Search for the cell housing the specified text and yield its [x, y] center coordinate. 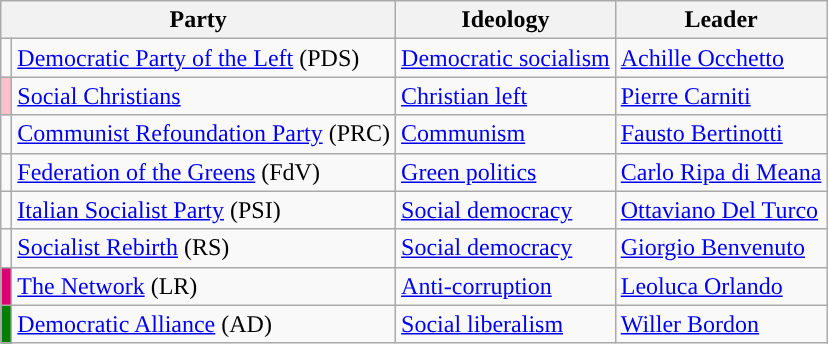
Democratic Alliance (AD) [204, 324]
Party [198, 20]
Socialist Rebirth (RS) [204, 248]
Willer Bordon [721, 324]
Giorgio Benvenuto [721, 248]
Fausto Bertinotti [721, 134]
Leoluca Orlando [721, 286]
Green politics [506, 172]
Communist Refoundation Party (PRC) [204, 134]
Anti-corruption [506, 286]
Italian Socialist Party (PSI) [204, 210]
Ideology [506, 20]
Leader [721, 20]
Carlo Ripa di Meana [721, 172]
The Network (LR) [204, 286]
Federation of the Greens (FdV) [204, 172]
Social liberalism [506, 324]
Christian left [506, 96]
Democratic socialism [506, 58]
Social Christians [204, 96]
Achille Occhetto [721, 58]
Ottaviano Del Turco [721, 210]
Pierre Carniti [721, 96]
Democratic Party of the Left (PDS) [204, 58]
Communism [506, 134]
